Identify which cell holds the provided text, then report its [x, y] central coordinate. 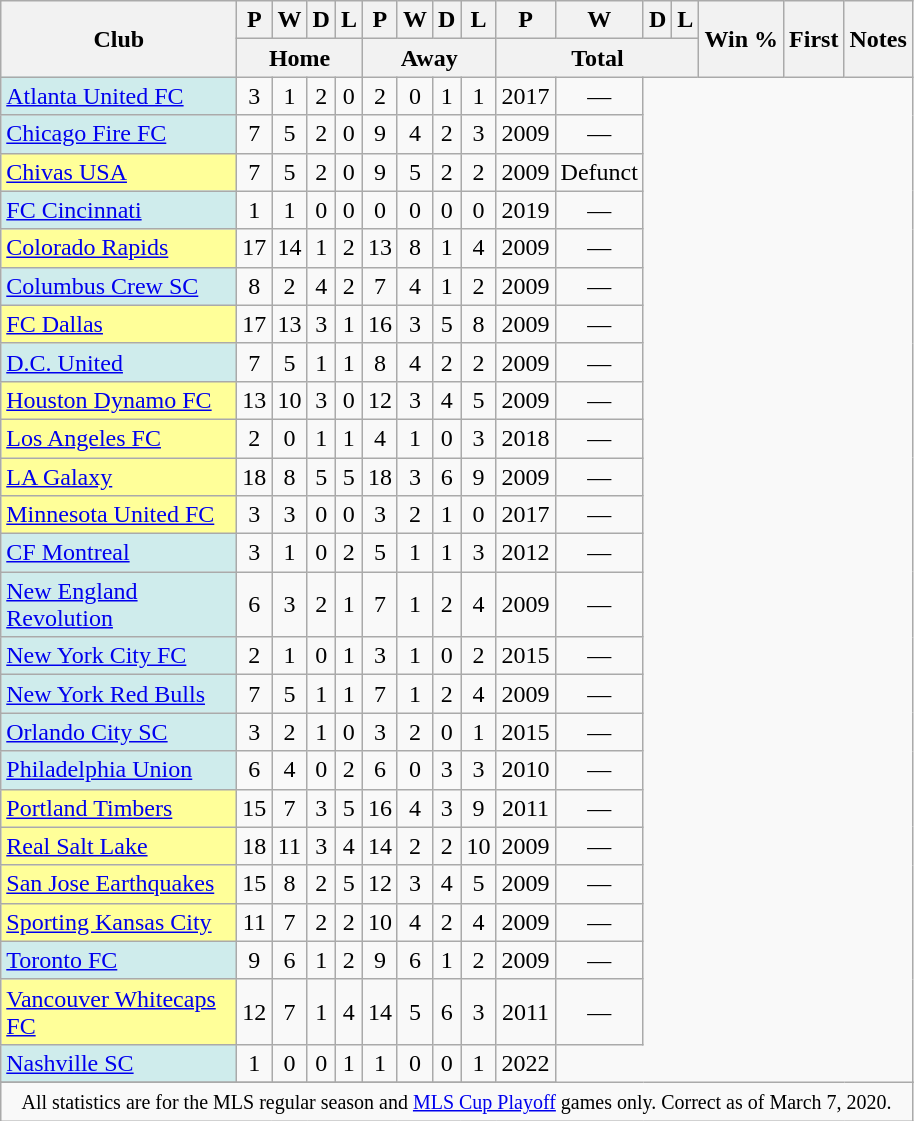
Vancouver Whitecaps FC [119, 1012]
Houston Dynamo FC [119, 400]
Chivas USA [119, 172]
Atlanta United FC [119, 96]
Home [300, 58]
LA Galaxy [119, 477]
Real Salt Lake [119, 846]
2012 [526, 553]
Los Angeles FC [119, 438]
Portland Timbers [119, 808]
Defunct [599, 172]
Total [598, 58]
2010 [526, 770]
Chicago Fire FC [119, 134]
Away [429, 58]
San Jose Earthquakes [119, 884]
D.C. United [119, 362]
Nashville SC [119, 1063]
New York Red Bulls [119, 694]
Philadelphia Union [119, 770]
All statistics are for the MLS regular season and MLS Cup Playoff games only. Correct as of March 7, 2020. [457, 1101]
2022 [526, 1063]
2019 [526, 210]
Colorado Rapids [119, 248]
Minnesota United FC [119, 515]
FC Dallas [119, 324]
FC Cincinnati [119, 210]
First [814, 39]
Notes [878, 39]
Toronto FC [119, 960]
New York City FC [119, 656]
CF Montreal [119, 553]
Sporting Kansas City [119, 922]
2018 [526, 438]
Orlando City SC [119, 732]
Win % [742, 39]
New England Revolution [119, 604]
Club [119, 39]
Columbus Crew SC [119, 286]
